Find where the given text appears and provide that cell's center as (X, Y) coordinate. 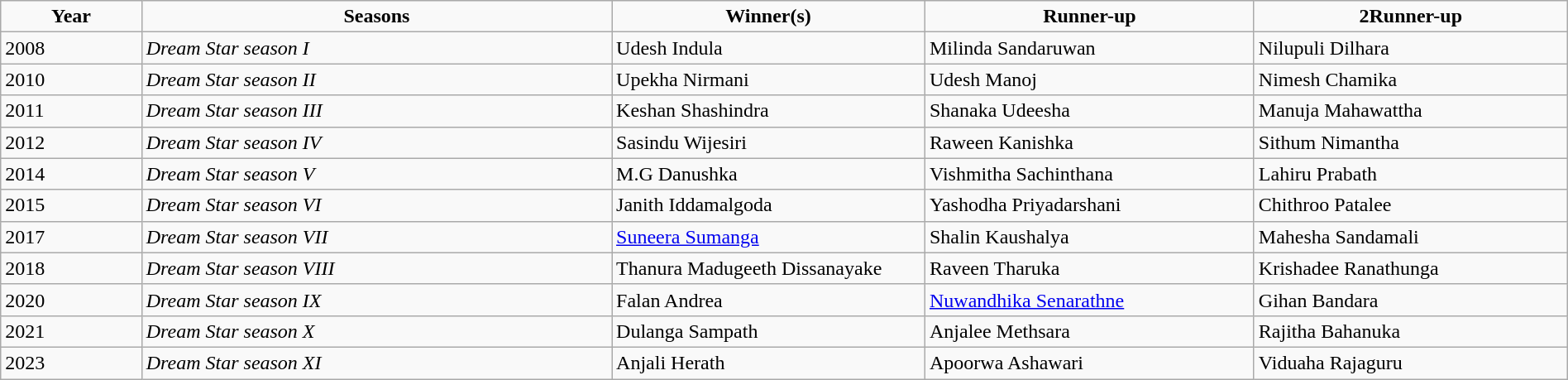
Shanaka Udeesha (1089, 111)
2020 (71, 300)
Dulanga Sampath (769, 331)
Gihan Bandara (1411, 300)
Suneera Sumanga (769, 237)
Dream Star season X (376, 331)
Rajitha Bahanuka (1411, 331)
Viduaha Rajaguru (1411, 363)
Dream Star season VIII (376, 268)
Sithum Nimantha (1411, 142)
Nuwandhika Senarathne (1089, 300)
Dream Star season IV (376, 142)
2023 (71, 363)
Manuja Mahawattha (1411, 111)
Anjali Herath (769, 363)
Dream Star season V (376, 174)
Chithroo Patalee (1411, 205)
Milinda Sandaruwan (1089, 48)
Raveen Tharuka (1089, 268)
Dream Star season II (376, 79)
Dream Star season III (376, 111)
Lahiru Prabath (1411, 174)
Nilupuli Dilhara (1411, 48)
2011 (71, 111)
Keshan Shashindra (769, 111)
2017 (71, 237)
Falan Andrea (769, 300)
2014 (71, 174)
Winner(s) (769, 17)
Udesh Manoj (1089, 79)
Upekha Nirmani (769, 79)
Nimesh Chamika (1411, 79)
Dream Star season XI (376, 363)
Apoorwa Ashawari (1089, 363)
2021 (71, 331)
Vishmitha Sachinthana (1089, 174)
Mahesha Sandamali (1411, 237)
Dream Star season VII (376, 237)
Sasindu Wijesiri (769, 142)
2015 (71, 205)
Janith Iddamalgoda (769, 205)
Dream Star season I (376, 48)
Shalin Kaushalya (1089, 237)
Thanura Madugeeth Dissanayake (769, 268)
Anjalee Methsara (1089, 331)
Dream Star season VI (376, 205)
Raween Kanishka (1089, 142)
2Runner-up (1411, 17)
Dream Star season IX (376, 300)
2008 (71, 48)
Year (71, 17)
2010 (71, 79)
2012 (71, 142)
M.G Danushka (769, 174)
2018 (71, 268)
Udesh Indula (769, 48)
Runner-up (1089, 17)
Krishadee Ranathunga (1411, 268)
Yashodha Priyadarshani (1089, 205)
Seasons (376, 17)
